Detect which cell encompasses the target text, then output its (x, y) center coordinate. 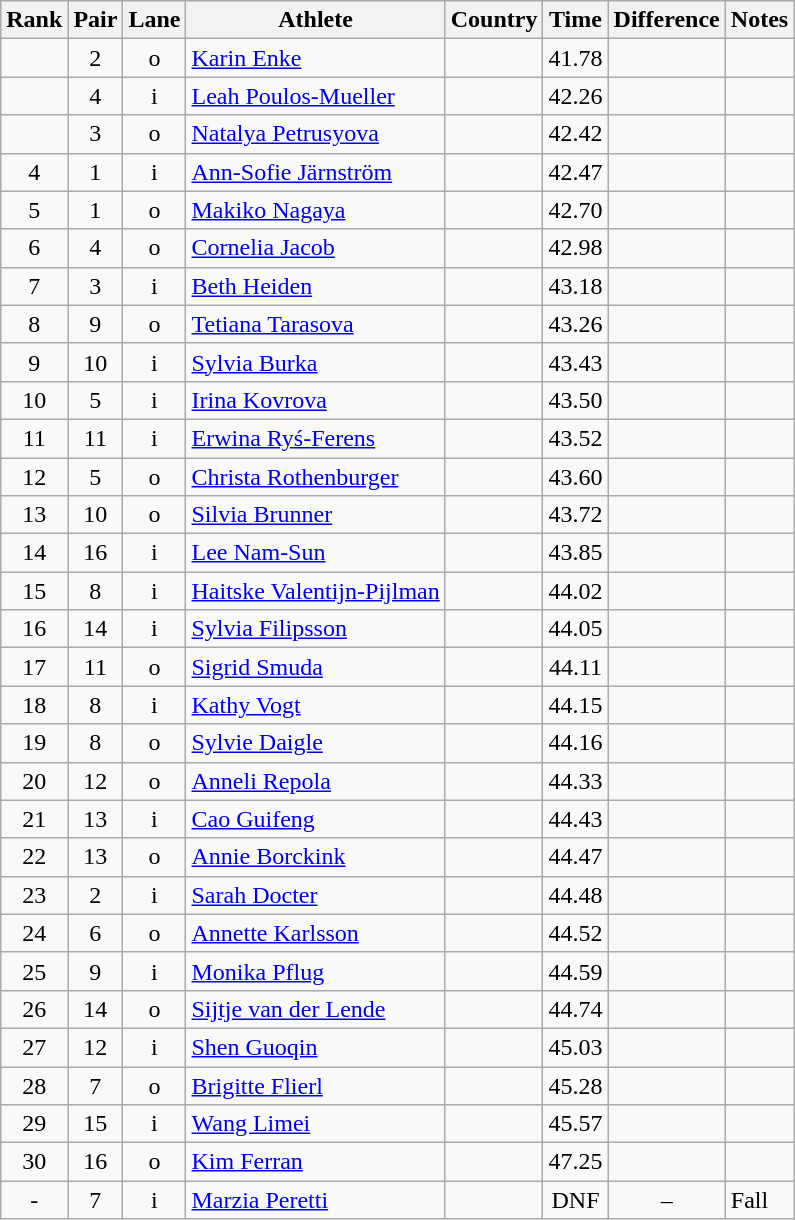
Pair (96, 20)
Lane (154, 20)
43.60 (576, 477)
Natalya Petrusyova (316, 134)
Monika Pflug (316, 971)
Kim Ferran (316, 1162)
Cao Guifeng (316, 819)
41.78 (576, 58)
47.25 (576, 1162)
Makiko Nagaya (316, 210)
42.98 (576, 248)
Annie Borckink (316, 857)
Sigrid Smuda (316, 667)
44.52 (576, 933)
45.57 (576, 1124)
Sylvia Burka (316, 362)
Tetiana Tarasova (316, 324)
42.47 (576, 172)
Christa Rothenburger (316, 477)
Sarah Docter (316, 895)
22 (34, 857)
43.85 (576, 553)
24 (34, 933)
Difference (666, 20)
43.52 (576, 438)
42.42 (576, 134)
43.26 (576, 324)
Sylvie Daigle (316, 743)
27 (34, 1047)
Erwina Ryś-Ferens (316, 438)
43.50 (576, 400)
Country (494, 20)
Annette Karlsson (316, 933)
42.70 (576, 210)
44.74 (576, 1009)
43.18 (576, 286)
44.02 (576, 591)
Lee Nam-Sun (316, 553)
Rank (34, 20)
43.43 (576, 362)
Time (576, 20)
Kathy Vogt (316, 705)
44.47 (576, 857)
Marzia Peretti (316, 1200)
Beth Heiden (316, 286)
Athlete (316, 20)
25 (34, 971)
Karin Enke (316, 58)
Ann-Sofie Järnström (316, 172)
20 (34, 781)
19 (34, 743)
Shen Guoqin (316, 1047)
Leah Poulos-Mueller (316, 96)
45.03 (576, 1047)
Sylvia Filipsson (316, 629)
Brigitte Flierl (316, 1085)
Fall (759, 1200)
Irina Kovrova (316, 400)
42.26 (576, 96)
44.59 (576, 971)
Cornelia Jacob (316, 248)
44.05 (576, 629)
30 (34, 1162)
- (34, 1200)
Haitske Valentijn-Pijlman (316, 591)
DNF (576, 1200)
Anneli Repola (316, 781)
– (666, 1200)
44.43 (576, 819)
44.48 (576, 895)
21 (34, 819)
26 (34, 1009)
44.33 (576, 781)
43.72 (576, 515)
17 (34, 667)
28 (34, 1085)
Silvia Brunner (316, 515)
29 (34, 1124)
Notes (759, 20)
44.15 (576, 705)
45.28 (576, 1085)
44.16 (576, 743)
18 (34, 705)
Sijtje van der Lende (316, 1009)
23 (34, 895)
44.11 (576, 667)
Wang Limei (316, 1124)
